Return the [x, y] coordinate for the center point of the cell that contains the specified text.  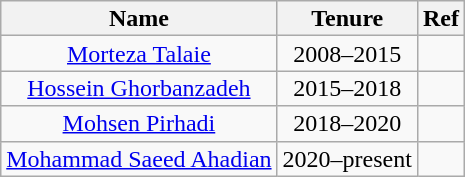
2015–2018 [347, 88]
Ref [440, 18]
2018–2020 [347, 124]
Morteza Talaie [139, 54]
Hossein Ghorbanzadeh [139, 88]
2008–2015 [347, 54]
Mohsen Pirhadi [139, 124]
2020–present [347, 158]
Name [139, 18]
Tenure [347, 18]
Mohammad Saeed Ahadian [139, 158]
